Locate the cell with the specified text and output its [X, Y] center coordinate. 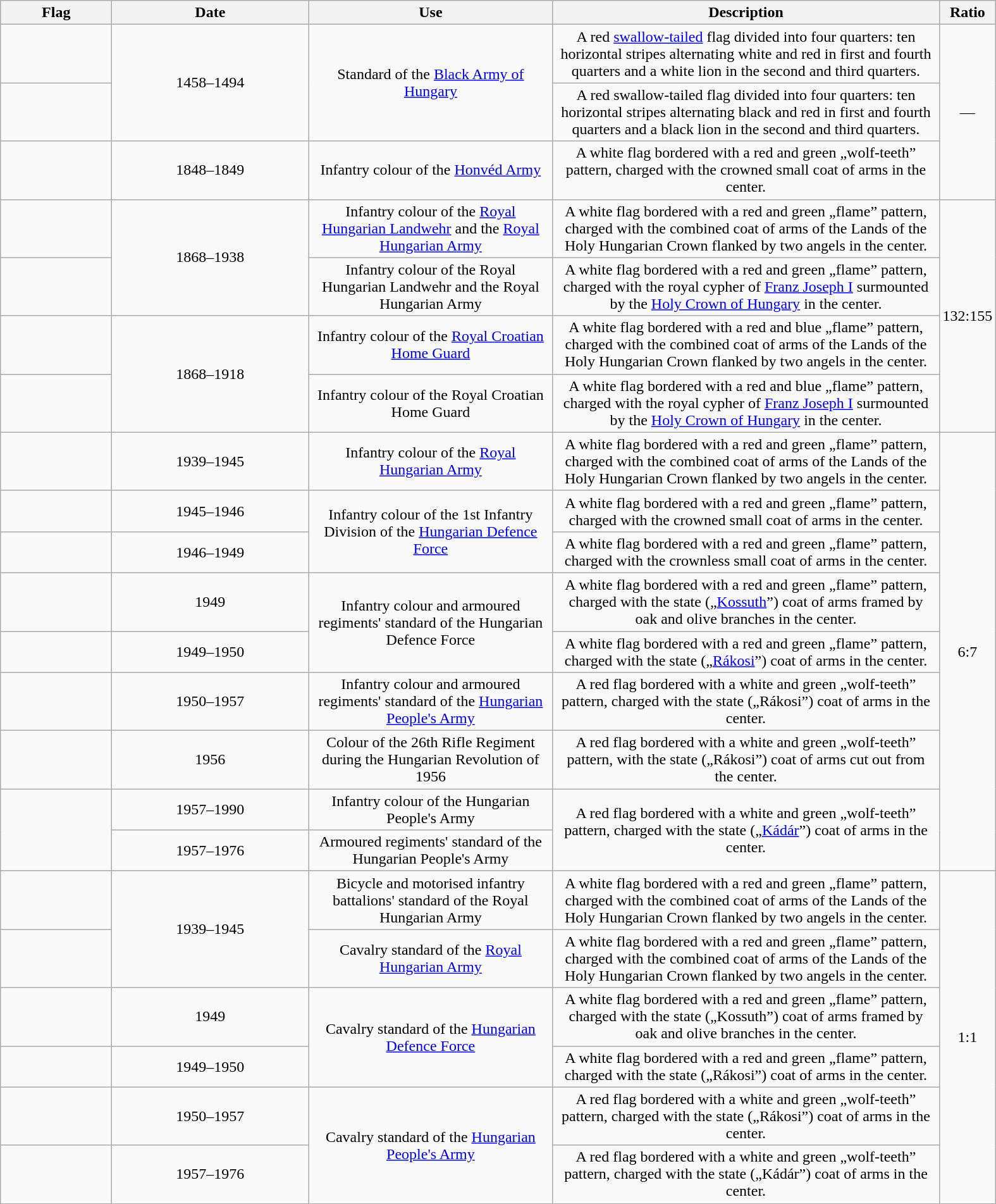
Date [210, 13]
A white flag bordered with a red and green „flame” pattern, charged with the crowned small coat of arms in the center. [746, 511]
1458–1494 [210, 83]
1868–1918 [210, 374]
Bicycle and motorised infantry battalions' standard of the Royal Hungarian Army [431, 900]
Use [431, 13]
Infantry colour of the Honvéd Army [431, 170]
Cavalry standard of the Royal Hungarian Army [431, 959]
A white flag bordered with a red and green „wolf-teeth” pattern, charged with the crowned small coat of arms in the center. [746, 170]
A white flag bordered with a red and green „flame” pattern, charged with the crownless small coat of arms in the center. [746, 552]
1956 [210, 760]
Ratio [968, 13]
1945–1946 [210, 511]
Cavalry standard of the Hungarian Defence Force [431, 1038]
132:155 [968, 316]
Infantry colour and armoured regiments' standard of the Hungarian Defence Force [431, 623]
Infantry colour and armoured regiments' standard of the Hungarian People's Army [431, 702]
1848–1849 [210, 170]
Standard of the Black Army of Hungary [431, 83]
Infantry colour of the Hungarian People's Army [431, 810]
1957–1990 [210, 810]
Infantry colour of the Royal Hungarian Army [431, 461]
Description [746, 13]
A red flag bordered with a white and green „wolf-teeth” pattern, with the state („Rákosi”) coat of arms cut out from the center. [746, 760]
Colour of the 26th Rifle Regiment during the Hungarian Revolution of 1956 [431, 760]
6:7 [968, 652]
Infantry colour of the 1st Infantry Division of the Hungarian Defence Force [431, 531]
Cavalry standard of the Hungarian People's Army [431, 1145]
Armoured regiments' standard of the Hungarian People's Army [431, 850]
— [968, 112]
1:1 [968, 1038]
1868–1938 [210, 258]
Flag [56, 13]
1946–1949 [210, 552]
